Output the (X, Y) coordinate of the center of the cell containing the given text.  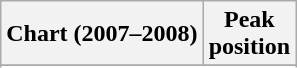
Chart (2007–2008) (102, 34)
Peakposition (249, 34)
